Search for the cell housing the specified text and yield its [X, Y] center coordinate. 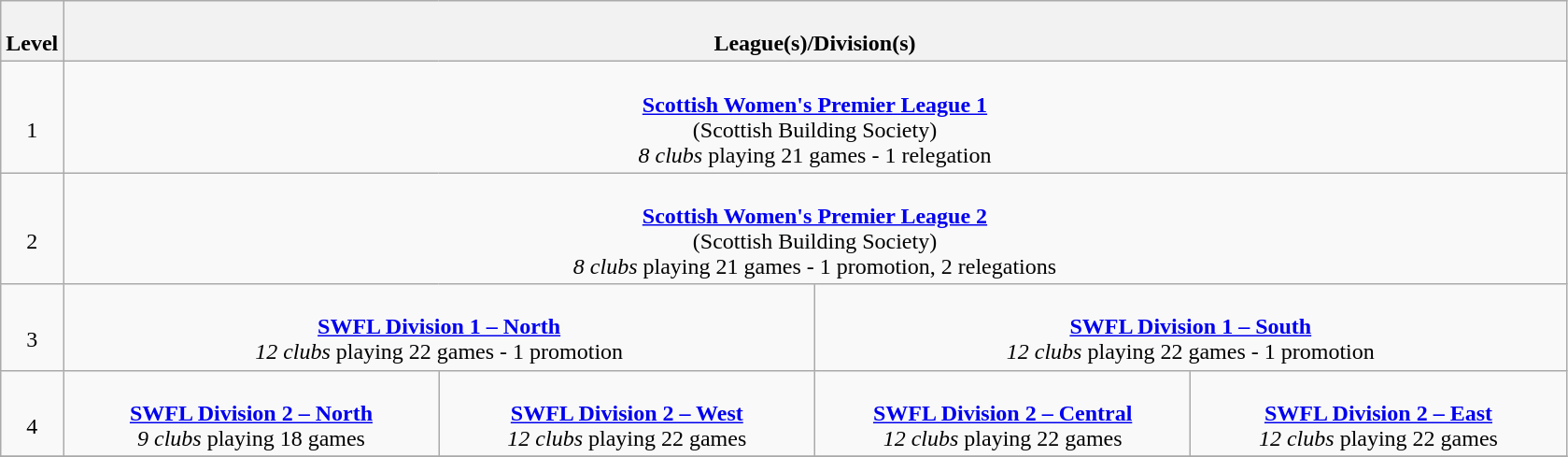
SWFL Division 1 – North 12 clubs playing 22 games - 1 promotion [439, 327]
Scottish Women's Premier League 1 (Scottish Building Society) 8 clubs playing 21 games - 1 relegation [814, 118]
SWFL Division 2 – Central 12 clubs playing 22 games [1002, 413]
SWFL Division 2 – East 12 clubs playing 22 games [1378, 413]
League(s)/Division(s) [814, 32]
Scottish Women's Premier League 2 (Scottish Building Society) 8 clubs playing 21 games - 1 promotion, 2 relegations [814, 228]
Level [32, 32]
SWFL Division 2 – North 9 clubs playing 18 games [251, 413]
SWFL Division 1 – South 12 clubs playing 22 games - 1 promotion [1190, 327]
2 [32, 228]
3 [32, 327]
4 [32, 413]
SWFL Division 2 – West 12 clubs playing 22 games [627, 413]
1 [32, 118]
